Locate the cell with the specified text and output its (x, y) center coordinate. 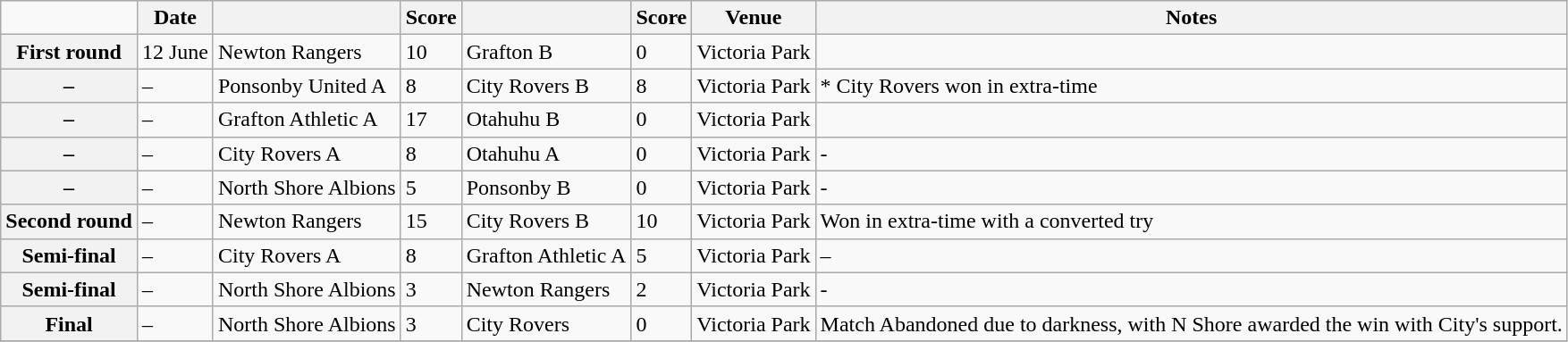
Date (175, 18)
City Rovers (546, 323)
15 (431, 221)
Venue (754, 18)
Ponsonby United A (307, 86)
Otahuhu B (546, 120)
Match Abandoned due to darkness, with N Shore awarded the win with City's support. (1191, 323)
Final (70, 323)
Otahuhu A (546, 154)
First round (70, 52)
* City Rovers won in extra-time (1191, 86)
17 (431, 120)
Won in extra-time with a converted try (1191, 221)
Second round (70, 221)
12 June (175, 52)
Notes (1191, 18)
2 (662, 289)
Ponsonby B (546, 188)
Grafton B (546, 52)
